Search for the cell housing the specified text and yield its [X, Y] center coordinate. 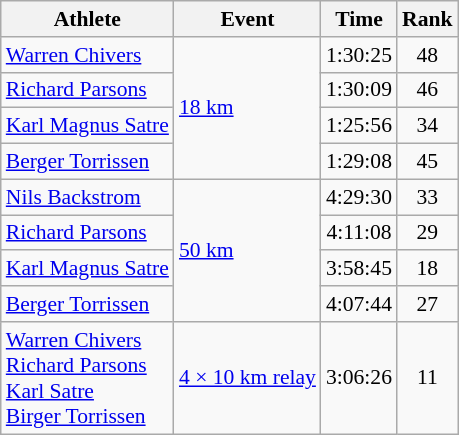
4:07:44 [359, 304]
18 [428, 269]
Warren ChiversRichard ParsonsKarl SatreBirger Torrissen [88, 378]
11 [428, 378]
27 [428, 304]
4:11:08 [359, 233]
45 [428, 162]
33 [428, 197]
1:30:09 [359, 90]
Rank [428, 19]
1:30:25 [359, 55]
3:06:26 [359, 378]
18 km [248, 108]
34 [428, 126]
4 × 10 km relay [248, 378]
Athlete [88, 19]
Nils Backstrom [88, 197]
4:29:30 [359, 197]
3:58:45 [359, 269]
1:25:56 [359, 126]
Event [248, 19]
46 [428, 90]
Time [359, 19]
Warren Chivers [88, 55]
48 [428, 55]
50 km [248, 250]
29 [428, 233]
1:29:08 [359, 162]
